Detect which cell encompasses the target text, then output its (x, y) center coordinate. 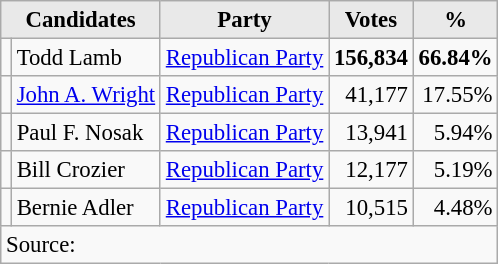
5.94% (456, 133)
13,941 (372, 133)
Bill Crozier (86, 170)
156,834 (372, 58)
4.48% (456, 208)
Todd Lamb (86, 58)
Paul F. Nosak (86, 133)
Source: (250, 245)
Bernie Adler (86, 208)
12,177 (372, 170)
Candidates (81, 20)
41,177 (372, 95)
Party (244, 20)
% (456, 20)
Votes (372, 20)
66.84% (456, 58)
John A. Wright (86, 95)
17.55% (456, 95)
5.19% (456, 170)
10,515 (372, 208)
